Return [X, Y] of the center of cell containing provided text 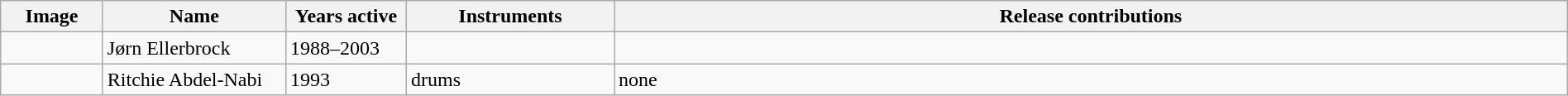
Ritchie Abdel-Nabi [194, 79]
1993 [346, 79]
drums [509, 79]
1988–2003 [346, 48]
Jørn Ellerbrock [194, 48]
Release contributions [1090, 17]
none [1090, 79]
Name [194, 17]
Instruments [509, 17]
Image [52, 17]
Years active [346, 17]
